Determine the [X, Y] coordinate at the center of the cell enclosing the given text.  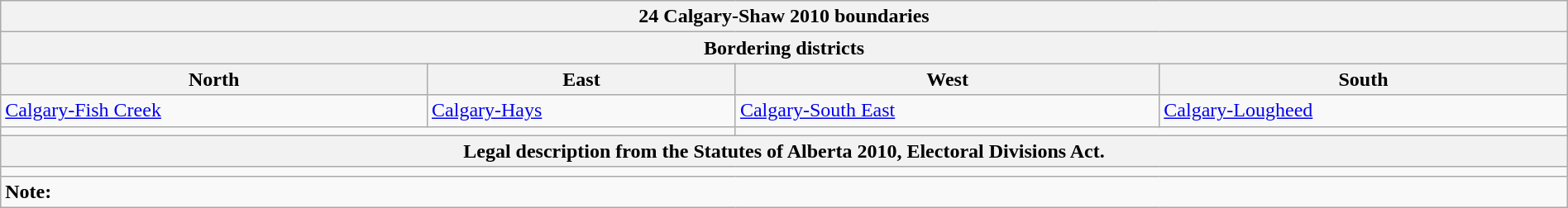
North [214, 79]
Bordering districts [784, 48]
Calgary-Hays [582, 111]
Calgary-South East [947, 111]
Calgary-Fish Creek [214, 111]
South [1363, 79]
West [947, 79]
Calgary-Lougheed [1363, 111]
Legal description from the Statutes of Alberta 2010, Electoral Divisions Act. [784, 151]
Note: [784, 191]
24 Calgary-Shaw 2010 boundaries [784, 17]
East [582, 79]
